Extract the [X, Y] coordinate from the center of the cell holding the provided text.  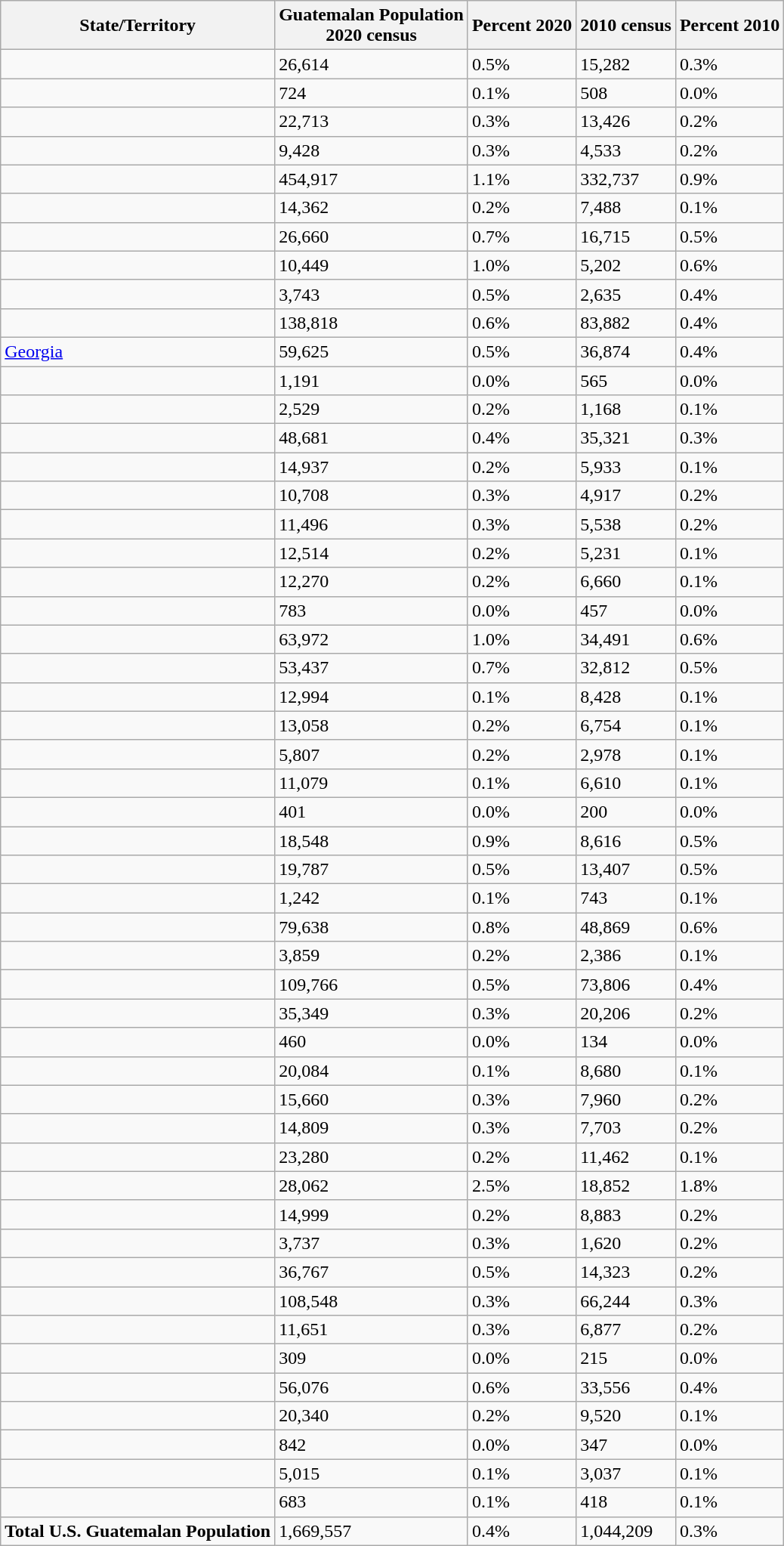
12,514 [372, 553]
14,362 [372, 208]
724 [372, 93]
2,529 [372, 410]
20,206 [626, 1013]
13,058 [372, 725]
15,660 [372, 1099]
1,168 [626, 410]
State/Territory [137, 26]
8,616 [626, 841]
0.8% [521, 927]
7,703 [626, 1128]
10,708 [372, 496]
1.1% [521, 179]
63,972 [372, 639]
508 [626, 93]
83,882 [626, 323]
309 [372, 1359]
3,859 [372, 956]
12,270 [372, 582]
8,680 [626, 1071]
13,407 [626, 870]
11,496 [372, 524]
1,669,557 [372, 1531]
2.5% [521, 1186]
2,635 [626, 294]
138,818 [372, 323]
5,807 [372, 754]
36,767 [372, 1272]
26,660 [372, 237]
215 [626, 1359]
59,625 [372, 351]
Guatemalan Population 2020 census [372, 26]
11,651 [372, 1330]
22,713 [372, 122]
4,917 [626, 496]
7,960 [626, 1099]
683 [372, 1502]
34,491 [626, 639]
14,323 [626, 1272]
5,538 [626, 524]
1.8% [730, 1186]
200 [626, 812]
79,638 [372, 927]
48,869 [626, 927]
842 [372, 1445]
13,426 [626, 122]
565 [626, 380]
347 [626, 1445]
28,062 [372, 1186]
Percent 2010 [730, 26]
35,321 [626, 438]
7,488 [626, 208]
5,933 [626, 467]
134 [626, 1042]
35,349 [372, 1013]
457 [626, 611]
5,231 [626, 553]
108,548 [372, 1300]
26,614 [372, 64]
2,978 [626, 754]
9,428 [372, 150]
3,743 [372, 294]
4,533 [626, 150]
10,449 [372, 265]
Georgia [137, 351]
109,766 [372, 985]
20,340 [372, 1416]
6,660 [626, 582]
14,937 [372, 467]
20,084 [372, 1071]
5,015 [372, 1473]
56,076 [372, 1387]
1,191 [372, 380]
401 [372, 812]
32,812 [626, 668]
Total U.S. Guatemalan Population [137, 1531]
15,282 [626, 64]
12,994 [372, 697]
418 [626, 1502]
3,037 [626, 1473]
5,202 [626, 265]
18,548 [372, 841]
11,079 [372, 783]
66,244 [626, 1300]
11,462 [626, 1157]
2010 census [626, 26]
460 [372, 1042]
332,737 [626, 179]
23,280 [372, 1157]
36,874 [626, 351]
14,809 [372, 1128]
53,437 [372, 668]
3,737 [372, 1243]
19,787 [372, 870]
1,242 [372, 898]
16,715 [626, 237]
743 [626, 898]
14,999 [372, 1214]
8,883 [626, 1214]
9,520 [626, 1416]
2,386 [626, 956]
6,877 [626, 1330]
48,681 [372, 438]
73,806 [626, 985]
33,556 [626, 1387]
1,044,209 [626, 1531]
1,620 [626, 1243]
783 [372, 611]
Percent 2020 [521, 26]
6,754 [626, 725]
8,428 [626, 697]
6,610 [626, 783]
454,917 [372, 179]
18,852 [626, 1186]
